Capture the cell that displays the provided text and extract its (X, Y) central coordinate. 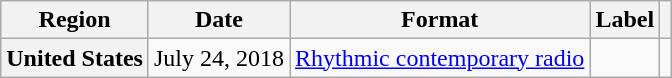
Region (75, 20)
Format (440, 20)
July 24, 2018 (218, 58)
United States (75, 58)
Date (218, 20)
Label (625, 20)
Rhythmic contemporary radio (440, 58)
